Locate the cell with the specified text and output its (x, y) center coordinate. 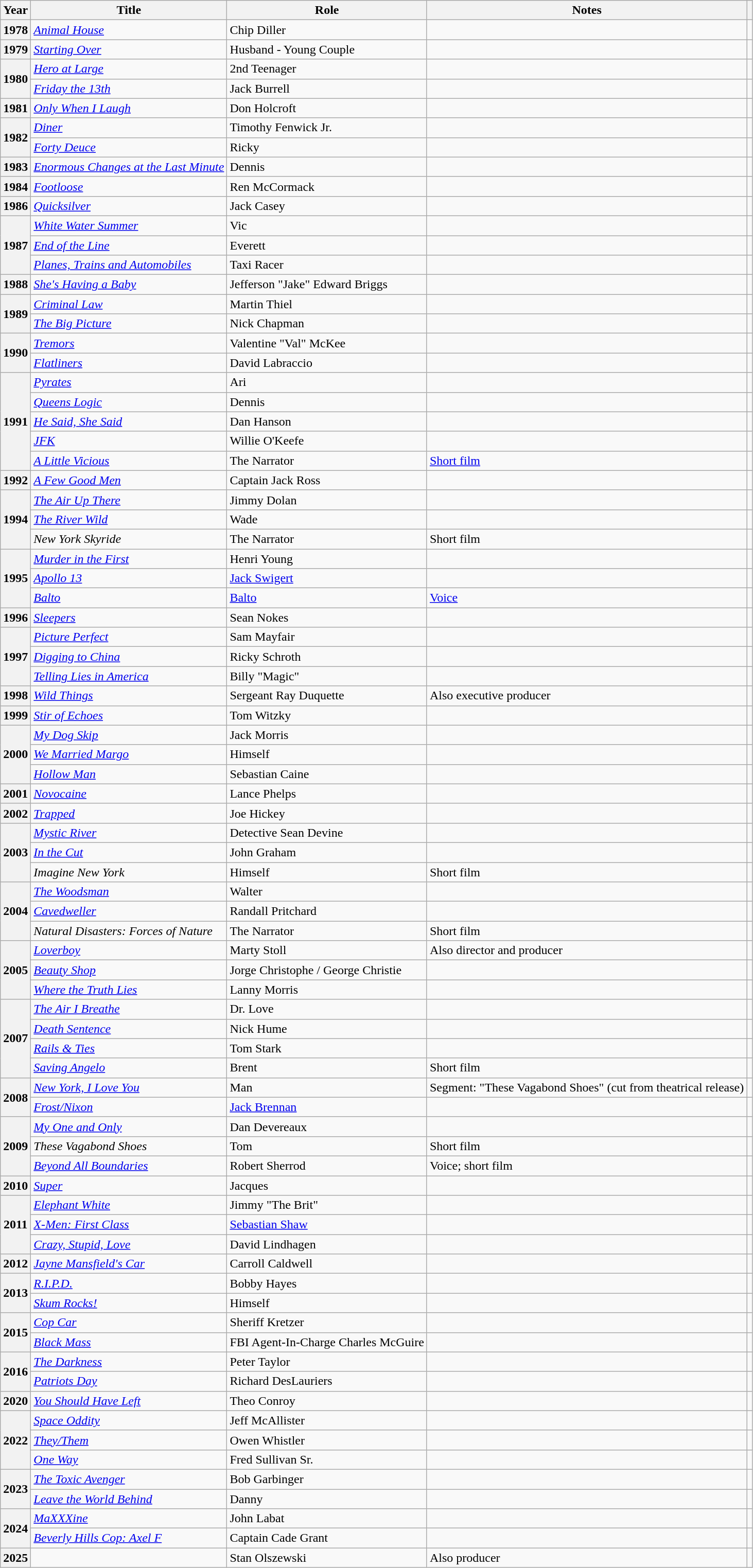
Dan Devereaux (327, 1126)
Picture Perfect (129, 637)
We Married Margo (129, 754)
Crazy, Stupid, Love (129, 1244)
Ren McCormack (327, 186)
Segment: "These Vagabond Shoes" (cut from theatrical release) (587, 1087)
2008 (15, 1097)
Billy "Magic" (327, 676)
Mystic River (129, 833)
2002 (15, 813)
The Air Up There (129, 500)
Sam Mayfair (327, 637)
Elephant White (129, 1205)
Jacques (327, 1185)
Skum Rocks! (129, 1303)
He Said, She Said (129, 421)
1996 (15, 618)
1979 (15, 49)
Peter Taylor (327, 1362)
White Water Summer (129, 225)
The Toxic Avenger (129, 1479)
2016 (15, 1371)
Willie O'Keefe (327, 441)
Fred Sullivan Sr. (327, 1459)
MaXXXine (129, 1519)
FBI Agent-In-Charge Charles McGuire (327, 1342)
2nd Teenager (327, 69)
Jorge Christophe / George Christie (327, 970)
Imagine New York (129, 872)
2020 (15, 1401)
2011 (15, 1225)
Jack Morris (327, 735)
Criminal Law (129, 304)
Nick Hume (327, 1029)
1990 (15, 353)
Sheriff Kretzer (327, 1323)
Murder in the First (129, 558)
2012 (15, 1264)
Vic (327, 225)
2001 (15, 794)
Danny (327, 1499)
1980 (15, 79)
Space Oddity (129, 1420)
Frost/Nixon (129, 1107)
My One and Only (129, 1126)
Pyrates (129, 382)
Nick Chapman (327, 324)
Jeff McAllister (327, 1420)
2013 (15, 1293)
Jayne Mansfield's Car (129, 1264)
Don Holcroft (327, 108)
Dr. Love (327, 1009)
Martin Thiel (327, 304)
1981 (15, 108)
1982 (15, 137)
Jimmy "The Brit" (327, 1205)
1992 (15, 480)
The Big Picture (129, 324)
Jack Swigert (327, 578)
2010 (15, 1185)
2009 (15, 1146)
2004 (15, 911)
1988 (15, 285)
You Should Have Left (129, 1401)
Starting Over (129, 49)
Apollo 13 (129, 578)
2007 (15, 1038)
Tremors (129, 343)
Stir of Echoes (129, 715)
In the Cut (129, 852)
Title (129, 10)
Jefferson "Jake" Edward Briggs (327, 285)
Cavedweller (129, 911)
New York Skyride (129, 539)
Footloose (129, 186)
Also producer (587, 1558)
Diner (129, 128)
Jimmy Dolan (327, 500)
Brent (327, 1068)
Bobby Hayes (327, 1283)
David Lindhagen (327, 1244)
2024 (15, 1528)
2022 (15, 1440)
Dan Hanson (327, 421)
Wild Things (129, 696)
1995 (15, 578)
Notes (587, 10)
Sleepers (129, 618)
Ricky Schroth (327, 657)
The River Wild (129, 519)
Novocaine (129, 794)
Ricky (327, 147)
2015 (15, 1332)
1978 (15, 30)
Planes, Trains and Automobiles (129, 265)
Beverly Hills Cop: Axel F (129, 1538)
Owen Whistler (327, 1440)
She's Having a Baby (129, 285)
Robert Sherrod (327, 1166)
1998 (15, 696)
Tom Stark (327, 1048)
R.I.P.D. (129, 1283)
Wade (327, 519)
Role (327, 10)
A Little Vicious (129, 461)
Detective Sean Devine (327, 833)
One Way (129, 1459)
JFK (129, 441)
End of the Line (129, 245)
Man (327, 1087)
These Vagabond Shoes (129, 1146)
Telling Lies in America (129, 676)
David Labraccio (327, 363)
They/Them (129, 1440)
Patriots Day (129, 1381)
Only When I Laugh (129, 108)
John Labat (327, 1519)
Richard DesLauriers (327, 1381)
Beyond All Boundaries (129, 1166)
Jack Casey (327, 206)
Taxi Racer (327, 265)
1999 (15, 715)
Queens Logic (129, 402)
Sergeant Ray Duquette (327, 696)
Sebastian Shaw (327, 1225)
John Graham (327, 852)
Marty Stoll (327, 950)
Super (129, 1185)
Leave the World Behind (129, 1499)
Beauty Shop (129, 970)
A Few Good Men (129, 480)
Walter (327, 892)
1987 (15, 245)
Carroll Caldwell (327, 1264)
Hero at Large (129, 69)
Theo Conroy (327, 1401)
Natural Disasters: Forces of Nature (129, 931)
Black Mass (129, 1342)
The Woodsman (129, 892)
The Air I Breathe (129, 1009)
Tom (327, 1146)
Henri Young (327, 558)
Everett (327, 245)
Voice (587, 598)
2025 (15, 1558)
Valentine "Val" McKee (327, 343)
Loverboy (129, 950)
1991 (15, 421)
Enormous Changes at the Last Minute (129, 167)
Chip Diller (327, 30)
2000 (15, 754)
1997 (15, 657)
Lance Phelps (327, 794)
Also executive producer (587, 696)
Where the Truth Lies (129, 990)
Captain Cade Grant (327, 1538)
My Dog Skip (129, 735)
Quicksilver (129, 206)
Joe Hickey (327, 813)
1989 (15, 314)
Jack Burrell (327, 89)
1986 (15, 206)
Voice; short film (587, 1166)
Sebastian Caine (327, 774)
Saving Angelo (129, 1068)
Rails & Ties (129, 1048)
Tom Witzky (327, 715)
Jack Brennan (327, 1107)
Death Sentence (129, 1029)
Friday the 13th (129, 89)
The Darkness (129, 1362)
Bob Garbinger (327, 1479)
Stan Olszewski (327, 1558)
1983 (15, 167)
Animal House (129, 30)
Hollow Man (129, 774)
Digging to China (129, 657)
2023 (15, 1489)
1994 (15, 519)
Forty Deuce (129, 147)
Randall Pritchard (327, 911)
Husband - Young Couple (327, 49)
X-Men: First Class (129, 1225)
Sean Nokes (327, 618)
Flatliners (129, 363)
2003 (15, 852)
1984 (15, 186)
Also director and producer (587, 950)
Captain Jack Ross (327, 480)
Ari (327, 382)
2005 (15, 970)
Trapped (129, 813)
Lanny Morris (327, 990)
Timothy Fenwick Jr. (327, 128)
Cop Car (129, 1323)
Year (15, 10)
New York, I Love You (129, 1087)
